Locate the cell with the specified text and output its [x, y] center coordinate. 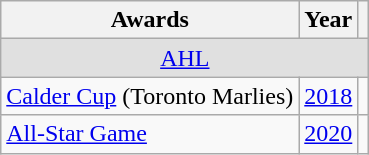
Year [328, 20]
AHL [185, 58]
2020 [328, 134]
All-Star Game [150, 134]
Awards [150, 20]
2018 [328, 96]
Calder Cup (Toronto Marlies) [150, 96]
